Provide the (X, Y) coordinate of the cell's center where the given text is located.  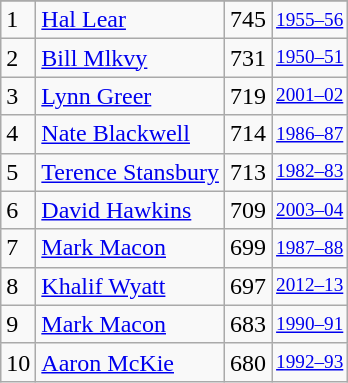
731 (248, 58)
2 (18, 58)
745 (248, 20)
3 (18, 96)
9 (18, 324)
Bill Mlkvy (130, 58)
Terence Stansbury (130, 172)
680 (248, 362)
7 (18, 248)
Khalif Wyatt (130, 286)
1982–83 (310, 172)
719 (248, 96)
697 (248, 286)
4 (18, 134)
1987–88 (310, 248)
2003–04 (310, 210)
1950–51 (310, 58)
Lynn Greer (130, 96)
1 (18, 20)
6 (18, 210)
8 (18, 286)
1986–87 (310, 134)
5 (18, 172)
1992–93 (310, 362)
683 (248, 324)
2001–02 (310, 96)
714 (248, 134)
10 (18, 362)
699 (248, 248)
1955–56 (310, 20)
2012–13 (310, 286)
1990–91 (310, 324)
Hal Lear (130, 20)
709 (248, 210)
713 (248, 172)
Nate Blackwell (130, 134)
Aaron McKie (130, 362)
David Hawkins (130, 210)
